Return [x, y] of the center of cell containing provided text 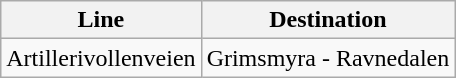
Artillerivollenveien [101, 58]
Destination [328, 20]
Grimsmyra - Ravnedalen [328, 58]
Line [101, 20]
